Return [x, y] of the center of cell containing provided text 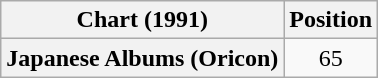
Chart (1991) [142, 20]
Position [331, 20]
Japanese Albums (Oricon) [142, 58]
65 [331, 58]
